Detect which cell encompasses the target text, then output its (x, y) center coordinate. 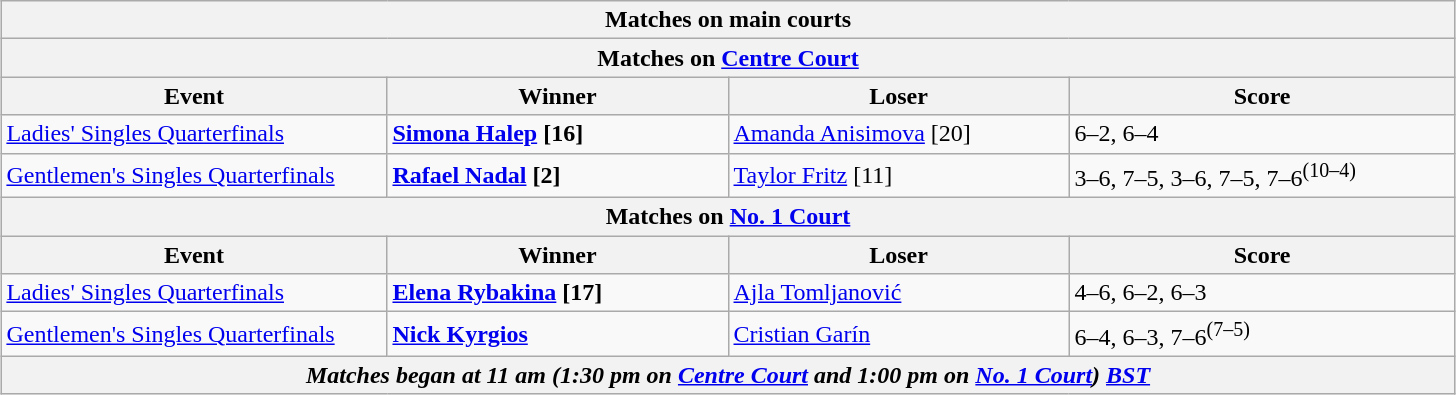
Matches on No. 1 Court (728, 217)
4–6, 6–2, 6–3 (1262, 293)
Nick Kyrgios (558, 334)
Cristian Garín (898, 334)
6–2, 6–4 (1262, 134)
Ajla Tomljanović (898, 293)
Matches on main courts (728, 20)
Amanda Anisimova [20] (898, 134)
3–6, 7–5, 3–6, 7–5, 7–6(10–4) (1262, 176)
Matches on Centre Court (728, 58)
Matches began at 11 am (1:30 pm on Centre Court and 1:00 pm on No. 1 Court) BST (728, 375)
Taylor Fritz [11] (898, 176)
Rafael Nadal [2] (558, 176)
Elena Rybakina [17] (558, 293)
6–4, 6–3, 7–6(7–5) (1262, 334)
Simona Halep [16] (558, 134)
